Identify which cell holds the provided text, then report its (X, Y) central coordinate. 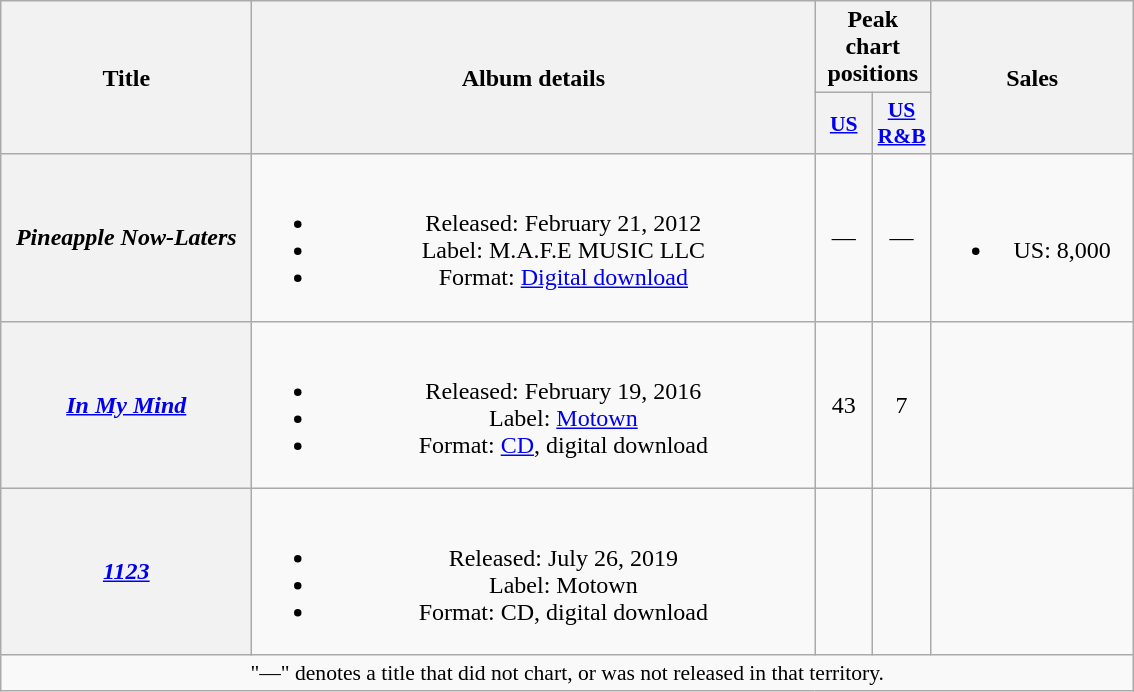
Album details (534, 78)
US R&B (902, 124)
1123 (126, 572)
Sales (1032, 78)
43 (844, 404)
Pineapple Now-Laters (126, 238)
Peak chart positions (873, 47)
Title (126, 78)
"—" denotes a title that did not chart, or was not released in that territory. (568, 673)
Released: February 19, 2016Label: MotownFormat: CD, digital download (534, 404)
In My Mind (126, 404)
US: 8,000 (1032, 238)
Released: July 26, 2019Label: MotownFormat: CD, digital download (534, 572)
7 (902, 404)
Released: February 21, 2012Label: M.A.F.E MUSIC LLCFormat: Digital download (534, 238)
US (844, 124)
